Search for the cell housing the specified text and yield its (x, y) center coordinate. 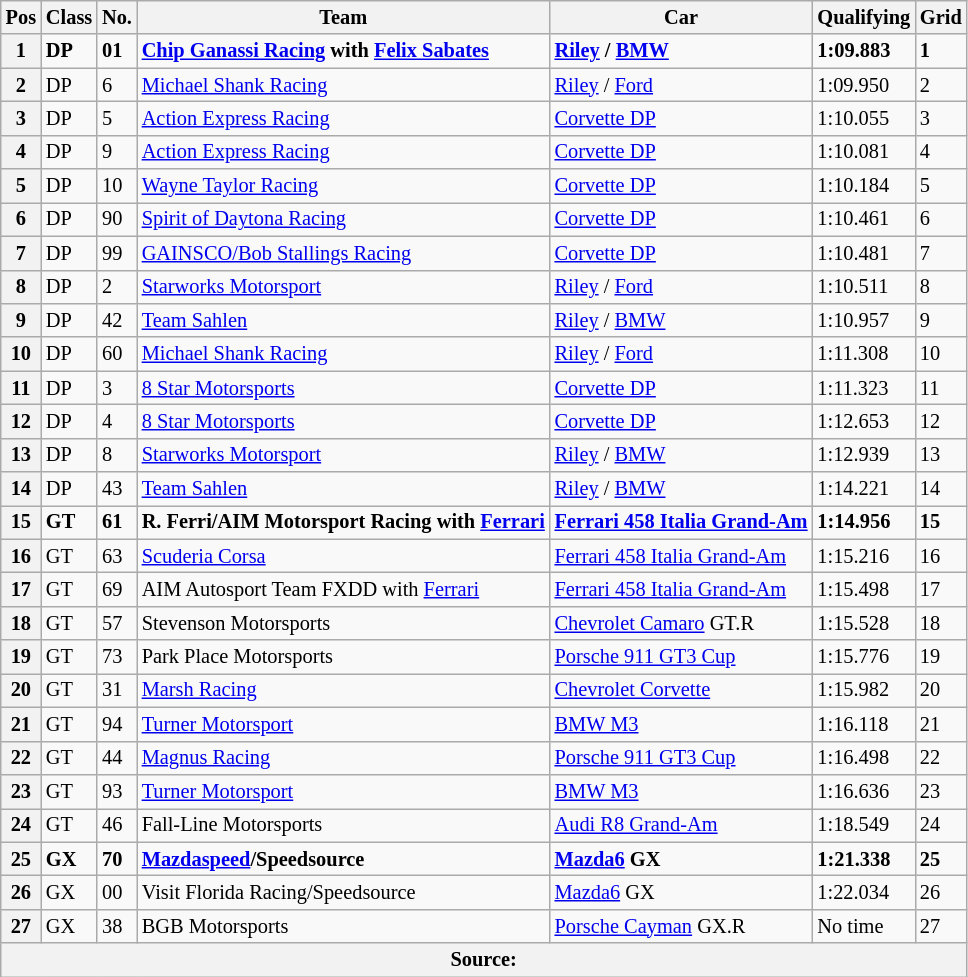
94 (117, 724)
Fall-Line Motorsports (344, 825)
Class (69, 17)
1:11.323 (864, 388)
1:12.653 (864, 421)
1:10.481 (864, 253)
1:10.957 (864, 320)
Team (344, 17)
GAINSCO/Bob Stallings Racing (344, 253)
93 (117, 791)
Pos (21, 17)
73 (117, 657)
Visit Florida Racing/Speedsource (344, 892)
Wayne Taylor Racing (344, 186)
1:16.498 (864, 758)
1:16.118 (864, 724)
1:11.308 (864, 354)
Audi R8 Grand-Am (682, 825)
1:15.528 (864, 623)
Scuderia Corsa (344, 556)
BGB Motorsports (344, 926)
44 (117, 758)
Grid (941, 17)
90 (117, 219)
1:10.511 (864, 287)
Marsh Racing (344, 690)
57 (117, 623)
1:10.184 (864, 186)
43 (117, 489)
1:10.055 (864, 118)
Porsche Cayman GX.R (682, 926)
69 (117, 589)
R. Ferri/AIM Motorsport Racing with Ferrari (344, 522)
AIM Autosport Team FXDD with Ferrari (344, 589)
1:16.636 (864, 791)
31 (117, 690)
Spirit of Daytona Racing (344, 219)
1:12.939 (864, 455)
No time (864, 926)
1:10.461 (864, 219)
Chevrolet Camaro GT.R (682, 623)
No. (117, 17)
46 (117, 825)
Magnus Racing (344, 758)
00 (117, 892)
Qualifying (864, 17)
1:10.081 (864, 152)
Chip Ganassi Racing with Felix Sabates (344, 51)
Stevenson Motorsports (344, 623)
61 (117, 522)
Park Place Motorsports (344, 657)
1:14.221 (864, 489)
1:09.883 (864, 51)
38 (117, 926)
1:22.034 (864, 892)
Mazdaspeed/Speedsource (344, 859)
1:15.982 (864, 690)
1:15.498 (864, 589)
70 (117, 859)
1:09.950 (864, 85)
63 (117, 556)
01 (117, 51)
1:15.776 (864, 657)
42 (117, 320)
1:18.549 (864, 825)
1:14.956 (864, 522)
60 (117, 354)
99 (117, 253)
Car (682, 17)
1:21.338 (864, 859)
1:15.216 (864, 556)
Chevrolet Corvette (682, 690)
Source: (484, 960)
